For the text-containing cell, return its midpoint in [x, y] coordinate format. 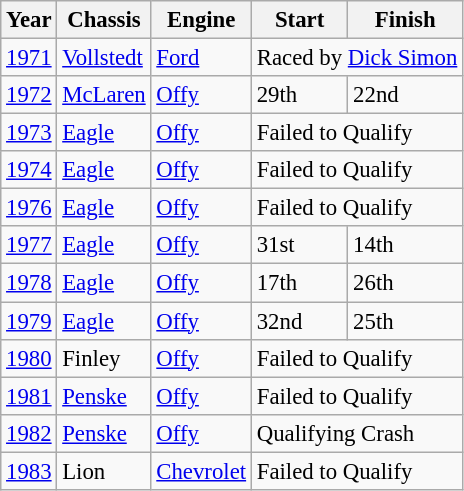
Raced by Dick Simon [356, 58]
McLaren [104, 95]
1976 [29, 208]
29th [299, 95]
Chassis [104, 20]
26th [406, 283]
Ford [201, 58]
Start [299, 20]
1981 [29, 396]
1977 [29, 245]
1974 [29, 170]
1972 [29, 95]
1980 [29, 358]
Lion [104, 471]
1971 [29, 58]
22nd [406, 95]
17th [299, 283]
1978 [29, 283]
Finish [406, 20]
Year [29, 20]
Engine [201, 20]
Finley [104, 358]
Vollstedt [104, 58]
Chevrolet [201, 471]
1973 [29, 133]
1982 [29, 433]
14th [406, 245]
25th [406, 321]
32nd [299, 321]
1979 [29, 321]
1983 [29, 471]
31st [299, 245]
Qualifying Crash [356, 433]
